Scan for the cell matching the given text and deliver its [x, y] coordinate at center. 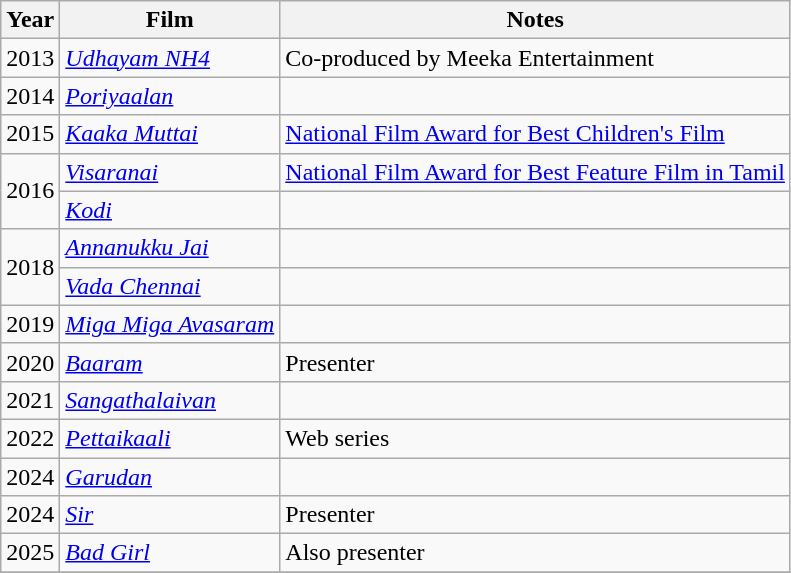
Garudan [170, 477]
Year [30, 20]
2015 [30, 134]
2014 [30, 96]
Web series [536, 438]
2019 [30, 324]
Baaram [170, 362]
Sir [170, 515]
Bad Girl [170, 553]
2022 [30, 438]
2021 [30, 400]
Pettaikaali [170, 438]
Vada Chennai [170, 286]
2025 [30, 553]
2020 [30, 362]
National Film Award for Best Children's Film [536, 134]
Poriyaalan [170, 96]
Annanukku Jai [170, 248]
2016 [30, 191]
Film [170, 20]
National Film Award for Best Feature Film in Tamil [536, 172]
Kodi [170, 210]
Notes [536, 20]
Kaaka Muttai [170, 134]
Visaranai [170, 172]
Miga Miga Avasaram [170, 324]
2013 [30, 58]
Co-produced by Meeka Entertainment [536, 58]
Udhayam NH4 [170, 58]
Also presenter [536, 553]
Sangathalaivan [170, 400]
2018 [30, 267]
